Output the (X, Y) coordinate of the center of the cell containing the given text.  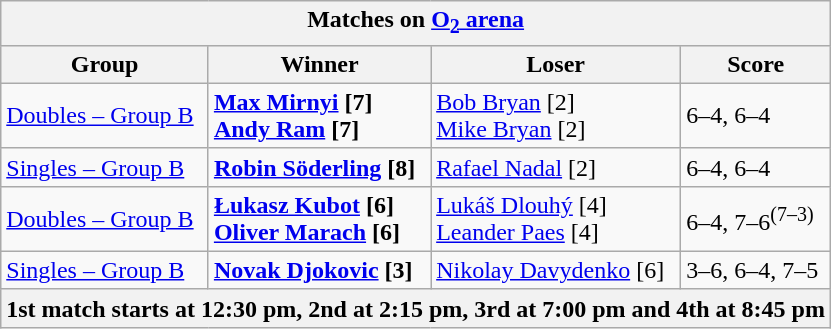
Lukáš Dlouhý [4] Leander Paes [4] (556, 218)
Łukasz Kubot [6] Oliver Marach [6] (319, 218)
6–4, 7–6(7–3) (756, 218)
Group (105, 64)
Max Mirnyi [7] Andy Ram [7] (319, 116)
Bob Bryan [2] Mike Bryan [2] (556, 116)
Matches on O2 arena (416, 23)
Robin Söderling [8] (319, 167)
Score (756, 64)
Rafael Nadal [2] (556, 167)
Winner (319, 64)
1st match starts at 12:30 pm, 2nd at 2:15 pm, 3rd at 7:00 pm and 4th at 8:45 pm (416, 308)
Loser (556, 64)
3–6, 6–4, 7–5 (756, 270)
Nikolay Davydenko [6] (556, 270)
Novak Djokovic [3] (319, 270)
